Find where the given text appears and provide that cell's center as [X, Y] coordinate. 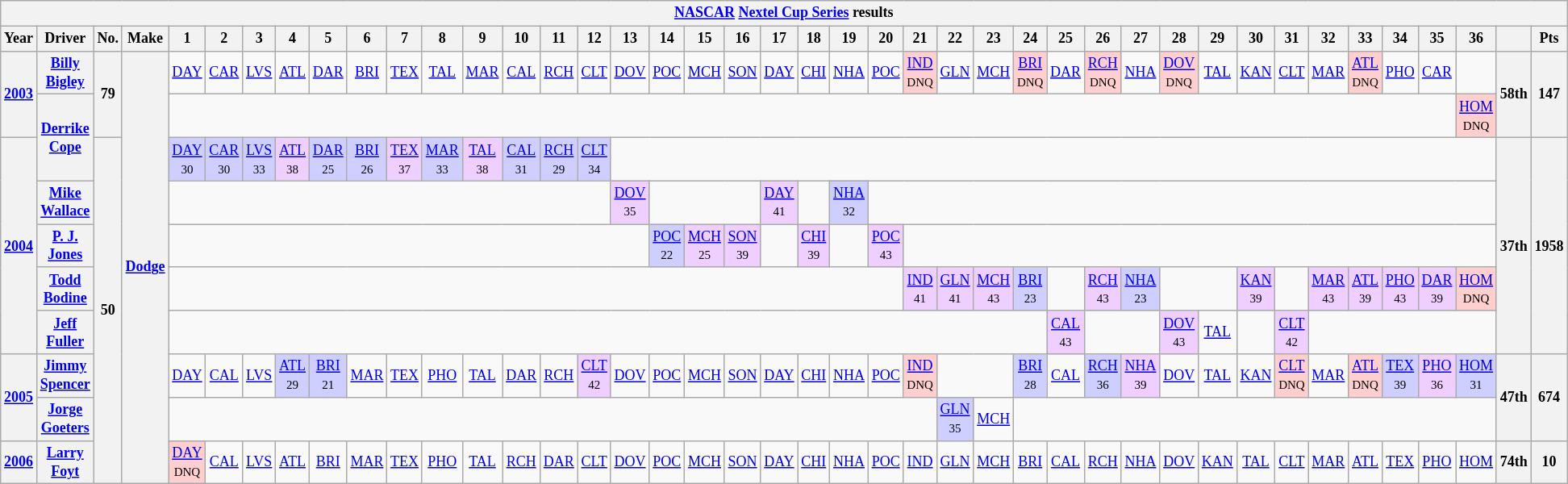
ATL39 [1366, 289]
Jeff Fuller [65, 332]
11 [558, 39]
RCHDNQ [1103, 73]
No. [108, 39]
NHA39 [1141, 376]
1 [187, 39]
CLTDNQ [1292, 376]
NASCAR Nextel Cup Series results [784, 13]
50 [108, 310]
1958 [1549, 245]
TEX37 [405, 159]
33 [1366, 39]
RCH29 [558, 159]
18 [814, 39]
32 [1328, 39]
HOM31 [1476, 376]
27 [1141, 39]
16 [742, 39]
CAR30 [224, 159]
MAR33 [442, 159]
12 [594, 39]
58th [1513, 94]
Larry Foyt [65, 462]
Billy Bigley [65, 73]
PHO36 [1437, 376]
20 [886, 39]
29 [1217, 39]
DAYDNQ [187, 462]
MCH43 [994, 289]
2005 [19, 397]
CAL43 [1066, 332]
19 [849, 39]
BRIDNQ [1031, 73]
Derrike Cope [65, 137]
3 [260, 39]
DAY30 [187, 159]
HOM [1476, 462]
34 [1400, 39]
5 [327, 39]
NHA23 [1141, 289]
36 [1476, 39]
TAL38 [482, 159]
Pts [1549, 39]
RCH36 [1103, 376]
147 [1549, 94]
NHA32 [849, 202]
25 [1066, 39]
RCH43 [1103, 289]
23 [994, 39]
IND41 [920, 289]
CAL31 [521, 159]
22 [955, 39]
13 [630, 39]
DOVDNQ [1179, 73]
TEX39 [1400, 376]
35 [1437, 39]
37th [1513, 245]
BRI23 [1031, 289]
DOV43 [1179, 332]
CLT34 [594, 159]
P. J. Jones [65, 246]
30 [1256, 39]
GLN41 [955, 289]
Dodge [145, 268]
47th [1513, 397]
26 [1103, 39]
31 [1292, 39]
4 [293, 39]
Todd Bodine [65, 289]
Mike Wallace [65, 202]
IND [920, 462]
CHI39 [814, 246]
24 [1031, 39]
Year [19, 39]
ATL29 [293, 376]
674 [1549, 397]
8 [442, 39]
2003 [19, 94]
74th [1513, 462]
DOV35 [630, 202]
POC22 [667, 246]
Driver [65, 39]
6 [367, 39]
2 [224, 39]
BRI28 [1031, 376]
21 [920, 39]
SON39 [742, 246]
9 [482, 39]
MAR43 [1328, 289]
DAR39 [1437, 289]
2006 [19, 462]
79 [108, 94]
MCH25 [705, 246]
17 [779, 39]
BRI21 [327, 376]
Make [145, 39]
POC43 [886, 246]
ATL38 [293, 159]
BRI26 [367, 159]
PHO43 [1400, 289]
Jorge Goeters [65, 419]
14 [667, 39]
DAR25 [327, 159]
15 [705, 39]
2004 [19, 245]
Jimmy Spencer [65, 376]
LVS33 [260, 159]
GLN35 [955, 419]
28 [1179, 39]
KAN39 [1256, 289]
7 [405, 39]
DAY41 [779, 202]
